Return (X, Y) of the center of cell containing provided text 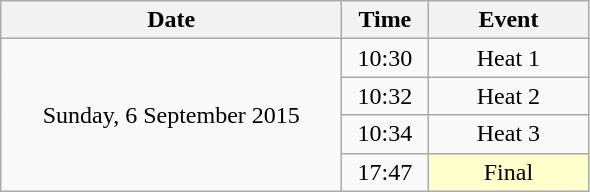
Date (172, 20)
10:30 (385, 58)
Final (508, 172)
Heat 3 (508, 134)
10:34 (385, 134)
Sunday, 6 September 2015 (172, 115)
10:32 (385, 96)
Event (508, 20)
Heat 2 (508, 96)
Time (385, 20)
Heat 1 (508, 58)
17:47 (385, 172)
